From the cell containing the given text, extract its center point as [x, y] coordinate. 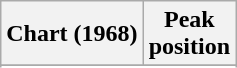
Chart (1968) [72, 34]
Peak position [189, 34]
